Search for the cell housing the specified text and yield its (x, y) center coordinate. 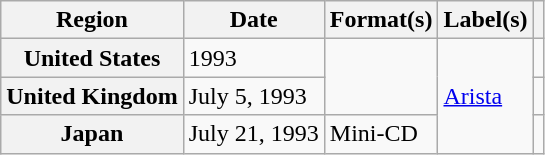
Mini-CD (381, 134)
Region (92, 20)
Date (254, 20)
United Kingdom (92, 96)
United States (92, 58)
1993 (254, 58)
Label(s) (486, 20)
July 5, 1993 (254, 96)
Arista (486, 96)
July 21, 1993 (254, 134)
Format(s) (381, 20)
Japan (92, 134)
